Return (X, Y) of the center of cell containing provided text 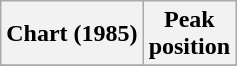
Chart (1985) (72, 34)
Peakposition (189, 34)
